Provide the [X, Y] coordinate of the cell's center where the given text is located.  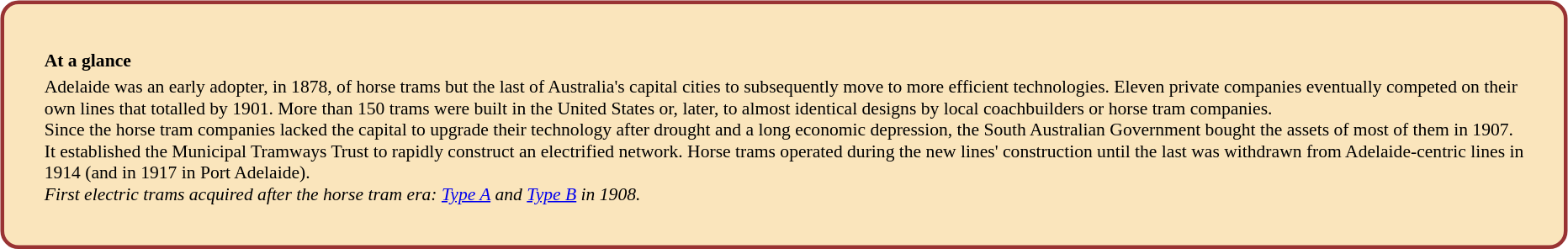
At a glance [784, 60]
